Provide the [x, y] coordinate of the cell's center where the given text is located.  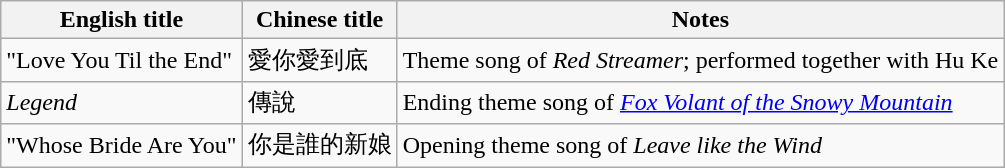
Legend [122, 102]
"Whose Bride Are You" [122, 146]
Ending theme song of Fox Volant of the Snowy Mountain [700, 102]
Opening theme song of Leave like the Wind [700, 146]
愛你愛到底 [320, 60]
Notes [700, 20]
傳說 [320, 102]
"Love You Til the End" [122, 60]
Chinese title [320, 20]
你是誰的新娘 [320, 146]
English title [122, 20]
Theme song of Red Streamer; performed together with Hu Ke [700, 60]
